Extract the (x, y) coordinate from the center of the cell holding the provided text.  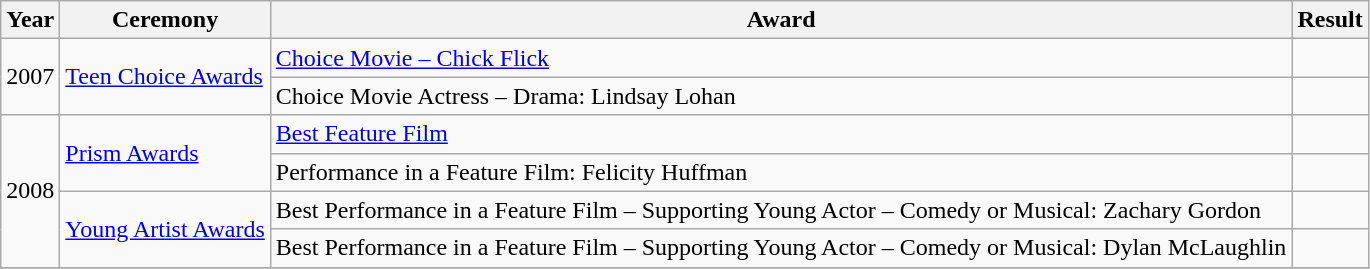
Teen Choice Awards (165, 77)
Ceremony (165, 20)
Award (781, 20)
2007 (30, 77)
Prism Awards (165, 153)
Choice Movie Actress – Drama: Lindsay Lohan (781, 96)
Performance in a Feature Film: Felicity Huffman (781, 172)
Result (1330, 20)
Best Performance in a Feature Film – Supporting Young Actor – Comedy or Musical: Zachary Gordon (781, 210)
Year (30, 20)
Choice Movie – Chick Flick (781, 58)
2008 (30, 191)
Young Artist Awards (165, 229)
Best Performance in a Feature Film – Supporting Young Actor – Comedy or Musical: Dylan McLaughlin (781, 248)
Best Feature Film (781, 134)
